Locate the cell with the specified text and output its (x, y) center coordinate. 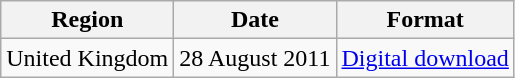
Region (88, 20)
Digital download (425, 58)
Date (255, 20)
United Kingdom (88, 58)
Format (425, 20)
28 August 2011 (255, 58)
